Return the (x, y) coordinate for the center point of the cell that contains the specified text.  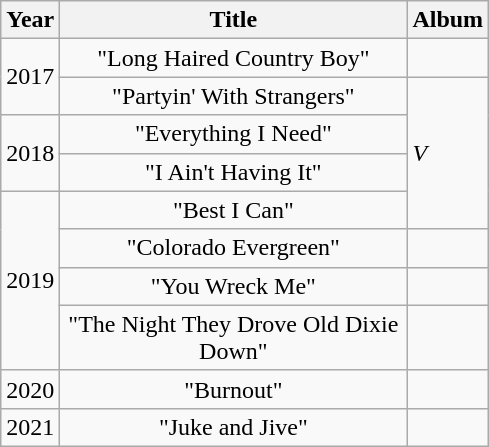
Album (448, 20)
"You Wreck Me" (234, 286)
2017 (30, 77)
"The Night They Drove Old Dixie Down" (234, 338)
2020 (30, 389)
"I Ain't Having It" (234, 172)
Year (30, 20)
"Burnout" (234, 389)
2018 (30, 153)
"Colorado Evergreen" (234, 248)
V (448, 153)
2021 (30, 427)
"Everything I Need" (234, 134)
"Juke and Jive" (234, 427)
"Partyin' With Strangers" (234, 96)
2019 (30, 280)
"Best I Can" (234, 210)
"Long Haired Country Boy" (234, 58)
Title (234, 20)
